Find where the given text appears and provide that cell's center as (X, Y) coordinate. 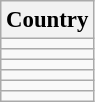
Country (48, 20)
